From the cell containing the given text, extract its center point as (x, y) coordinate. 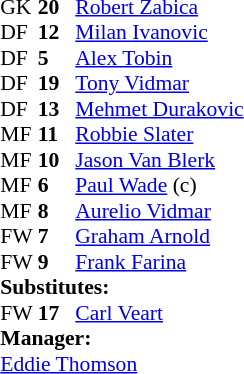
8 (57, 211)
Substitutes: (122, 287)
Milan Ivanovic (159, 33)
Tony Vidmar (159, 83)
Robbie Slater (159, 135)
12 (57, 33)
13 (57, 109)
Paul Wade (c) (159, 185)
7 (57, 237)
10 (57, 160)
17 (57, 313)
19 (57, 83)
Alex Tobin (159, 58)
Frank Farina (159, 262)
Aurelio Vidmar (159, 211)
Manager: (122, 339)
5 (57, 58)
Graham Arnold (159, 237)
6 (57, 185)
Jason Van Blerk (159, 160)
Mehmet Durakovic (159, 109)
Carl Veart (159, 313)
9 (57, 262)
11 (57, 135)
